Provide the [x, y] coordinate of the cell's center where the given text is located.  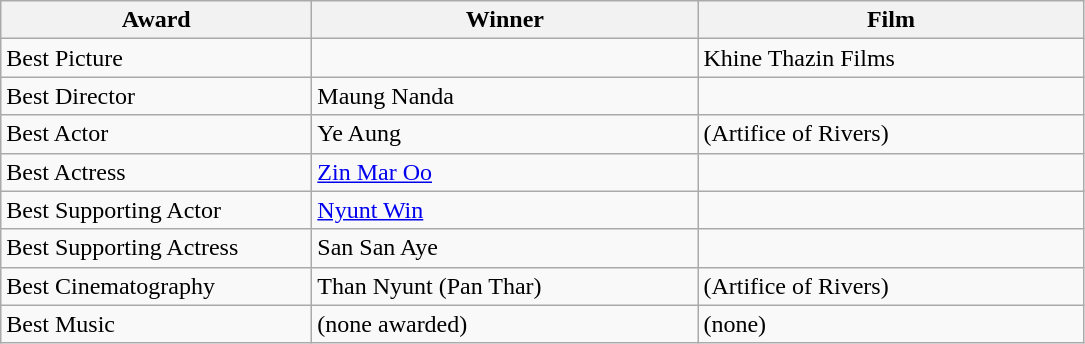
Film [891, 20]
Best Picture [156, 58]
San San Aye [505, 248]
Zin Mar Oo [505, 172]
Best Actor [156, 134]
Best Cinematography [156, 286]
Best Music [156, 324]
Winner [505, 20]
Nyunt Win [505, 210]
Maung Nanda [505, 96]
Ye Aung [505, 134]
Best Supporting Actress [156, 248]
Award [156, 20]
Khine Thazin Films [891, 58]
Best Director [156, 96]
Best Actress [156, 172]
(none) [891, 324]
Best Supporting Actor [156, 210]
Than Nyunt (Pan Thar) [505, 286]
(none awarded) [505, 324]
